Return (X, Y) of the center of cell containing provided text 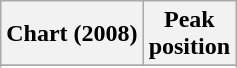
Peakposition (189, 34)
Chart (2008) (72, 34)
